Extract the [X, Y] coordinate from the center of the cell holding the provided text.  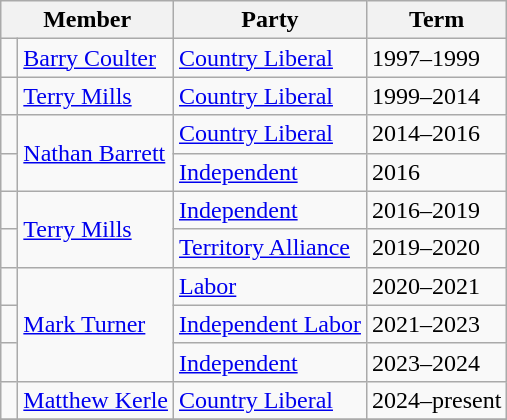
Independent Labor [270, 324]
Labor [270, 286]
2021–2023 [436, 324]
Nathan Barrett [96, 153]
2014–2016 [436, 134]
Matthew Kerle [96, 400]
2023–2024 [436, 362]
Term [436, 20]
1997–1999 [436, 58]
Party [270, 20]
2016–2019 [436, 210]
Barry Coulter [96, 58]
2016 [436, 172]
2019–2020 [436, 248]
1999–2014 [436, 96]
2020–2021 [436, 286]
Member [88, 20]
2024–present [436, 400]
Territory Alliance [270, 248]
Mark Turner [96, 324]
